Scan for the cell matching the given text and deliver its (x, y) coordinate at center. 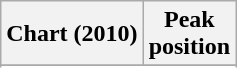
Peak position (189, 34)
Chart (2010) (72, 34)
